Detect which cell encompasses the target text, then output its [X, Y] center coordinate. 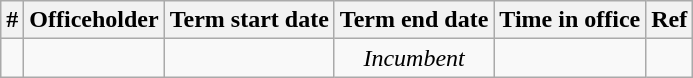
Time in office [570, 20]
Incumbent [414, 58]
Term start date [249, 20]
Term end date [414, 20]
Officeholder [94, 20]
# [12, 20]
Ref [670, 20]
